Pinpoint the cell where the given text exists, returning its (x, y) midpoint coordinate. 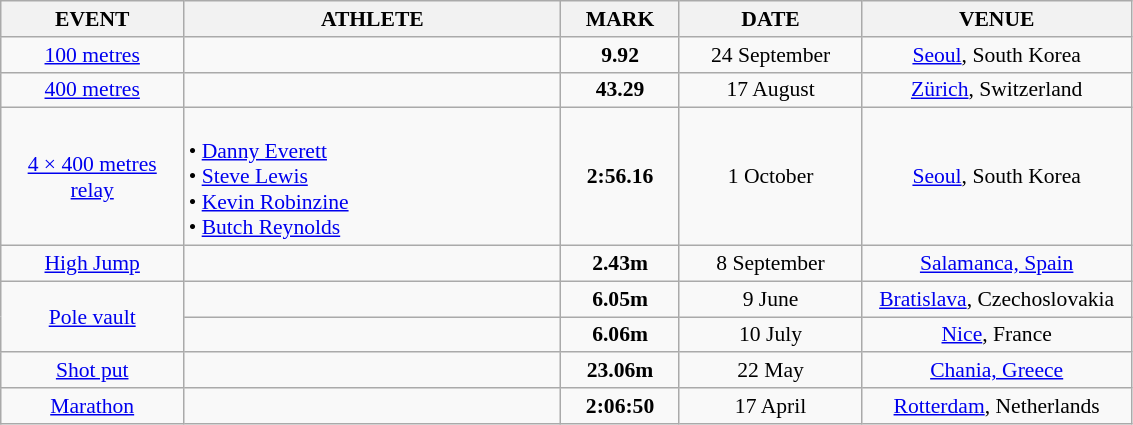
9.92 (620, 55)
100 metres (92, 55)
Chania, Greece (996, 371)
6.05m (620, 299)
MARK (620, 19)
Shot put (92, 371)
EVENT (92, 19)
17 August (770, 90)
Zürich, Switzerland (996, 90)
ATHLETE (372, 19)
Pole vault (92, 316)
2:56.16 (620, 177)
2:06:50 (620, 406)
Bratislava, Czechoslovakia (996, 299)
2.43m (620, 264)
DATE (770, 19)
Rotterdam, Netherlands (996, 406)
17 April (770, 406)
Nice, France (996, 335)
High Jump (92, 264)
• Danny Everett• Steve Lewis• Kevin Robinzine• Butch Reynolds (372, 177)
400 metres (92, 90)
24 September (770, 55)
22 May (770, 371)
4 × 400 metres relay (92, 177)
Marathon (92, 406)
6.06m (620, 335)
9 June (770, 299)
VENUE (996, 19)
10 July (770, 335)
8 September (770, 264)
Salamanca, Spain (996, 264)
43.29 (620, 90)
23.06m (620, 371)
1 October (770, 177)
